From the cell containing the given text, extract its center point as [x, y] coordinate. 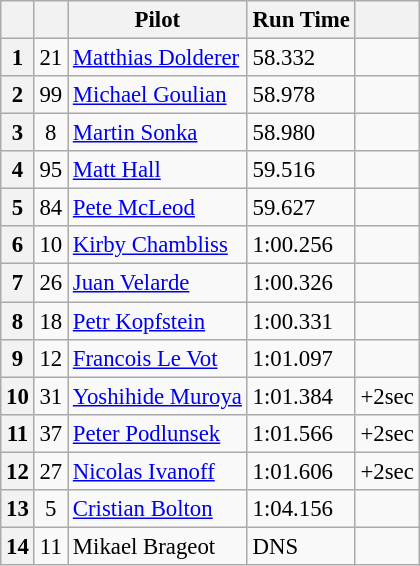
DNS [301, 546]
1:01.384 [301, 396]
1:01.097 [301, 358]
Matthias Dolderer [158, 58]
3 [18, 133]
4 [18, 170]
58.980 [301, 133]
Run Time [301, 20]
Petr Kopfstein [158, 321]
9 [18, 358]
21 [50, 58]
1:01.566 [301, 433]
1 [18, 58]
31 [50, 396]
Mikael Brageot [158, 546]
Peter Podlunsek [158, 433]
14 [18, 546]
84 [50, 208]
Nicolas Ivanoff [158, 471]
Michael Goulian [158, 95]
13 [18, 509]
Kirby Chambliss [158, 245]
58.332 [301, 58]
1:00.331 [301, 321]
26 [50, 283]
58.978 [301, 95]
Pilot [158, 20]
6 [18, 245]
1:00.256 [301, 245]
1:04.156 [301, 509]
95 [50, 170]
Yoshihide Muroya [158, 396]
Francois Le Vot [158, 358]
1:00.326 [301, 283]
1:01.606 [301, 471]
18 [50, 321]
27 [50, 471]
Matt Hall [158, 170]
Pete McLeod [158, 208]
7 [18, 283]
Martin Sonka [158, 133]
2 [18, 95]
59.627 [301, 208]
37 [50, 433]
Juan Velarde [158, 283]
99 [50, 95]
Cristian Bolton [158, 509]
59.516 [301, 170]
